Output the (x, y) coordinate of the center of the cell containing the given text.  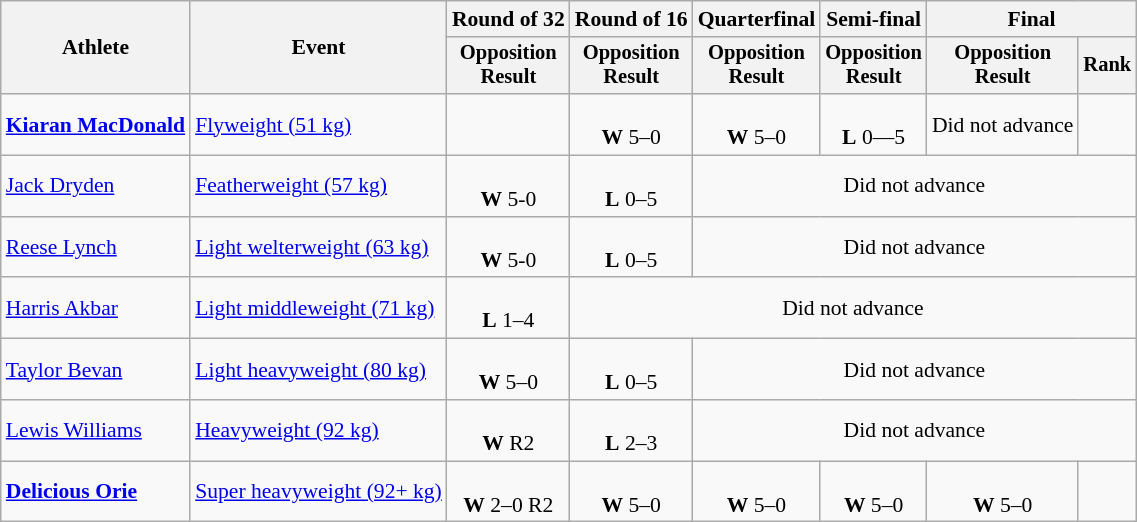
Kiaran MacDonald (96, 124)
Taylor Bevan (96, 370)
Harris Akbar (96, 308)
Reese Lynch (96, 248)
Lewis Williams (96, 430)
Round of 16 (632, 19)
Jack Dryden (96, 186)
Quarterfinal (757, 19)
Heavyweight (92 kg) (318, 430)
Featherweight (57 kg) (318, 186)
Light welterweight (63 kg) (318, 248)
Light heavyweight (80 kg) (318, 370)
Athlete (96, 48)
Super heavyweight (92+ kg) (318, 492)
Light middleweight (71 kg) (318, 308)
Event (318, 48)
Semi-final (874, 19)
L 0—5 (874, 124)
W 2–0 R2 (508, 492)
L 2–3 (632, 430)
L 1–4 (508, 308)
Final (1032, 19)
Delicious Orie (96, 492)
Rank (1107, 66)
Flyweight (51 kg) (318, 124)
W R2 (508, 430)
Round of 32 (508, 19)
